Determine the [x, y] coordinate at the center of the cell enclosing the given text.  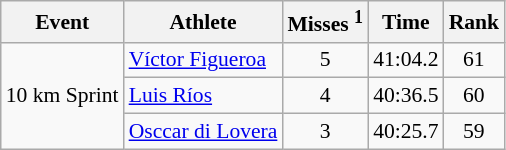
Athlete [204, 22]
3 [325, 132]
60 [474, 96]
Rank [474, 22]
Luis Ríos [204, 96]
40:25.7 [406, 132]
Event [62, 22]
41:04.2 [406, 60]
40:36.5 [406, 96]
Time [406, 22]
5 [325, 60]
Osccar di Lovera [204, 132]
59 [474, 132]
Víctor Figueroa [204, 60]
61 [474, 60]
Misses 1 [325, 22]
10 km Sprint [62, 96]
4 [325, 96]
